Locate the cell with the specified text and output its [x, y] center coordinate. 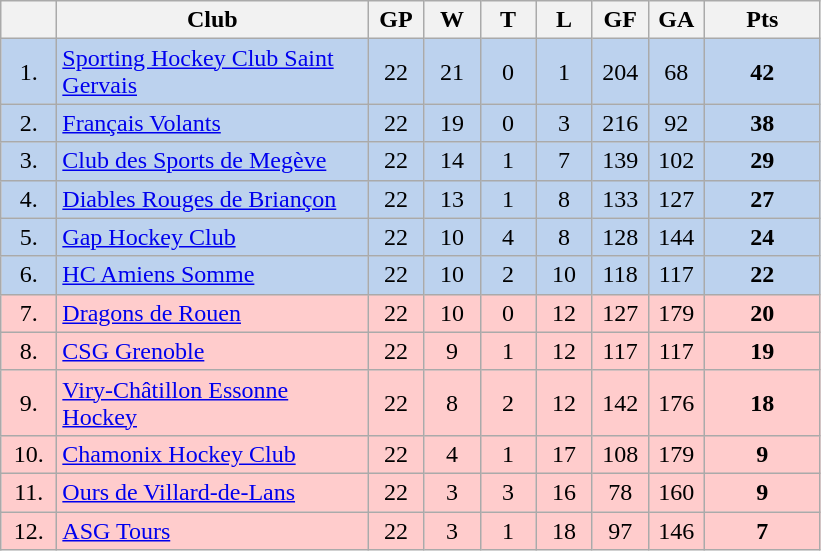
27 [762, 199]
Pts [762, 20]
7. [29, 313]
10. [29, 454]
9. [29, 402]
176 [676, 402]
78 [620, 492]
118 [620, 275]
CSG Grenoble [212, 351]
133 [620, 199]
Français Volants [212, 123]
8. [29, 351]
142 [620, 402]
11. [29, 492]
GF [620, 20]
42 [762, 72]
92 [676, 123]
128 [620, 237]
Gap Hockey Club [212, 237]
1. [29, 72]
146 [676, 531]
ASG Tours [212, 531]
5. [29, 237]
68 [676, 72]
Dragons de Rouen [212, 313]
204 [620, 72]
GA [676, 20]
T [508, 20]
102 [676, 161]
Chamonix Hockey Club [212, 454]
12. [29, 531]
Ours de Villard-de-Lans [212, 492]
W [452, 20]
24 [762, 237]
16 [564, 492]
6. [29, 275]
GP [396, 20]
3. [29, 161]
108 [620, 454]
21 [452, 72]
14 [452, 161]
97 [620, 531]
216 [620, 123]
17 [564, 454]
139 [620, 161]
2. [29, 123]
L [564, 20]
Club des Sports de Megève [212, 161]
Club [212, 20]
Sporting Hockey Club Saint Gervais [212, 72]
Viry-Châtillon Essonne Hockey‎ [212, 402]
HC Amiens Somme [212, 275]
38 [762, 123]
Diables Rouges de Briançon [212, 199]
144 [676, 237]
20 [762, 313]
4. [29, 199]
13 [452, 199]
29 [762, 161]
160 [676, 492]
